From the cell containing the given text, extract its center point as (x, y) coordinate. 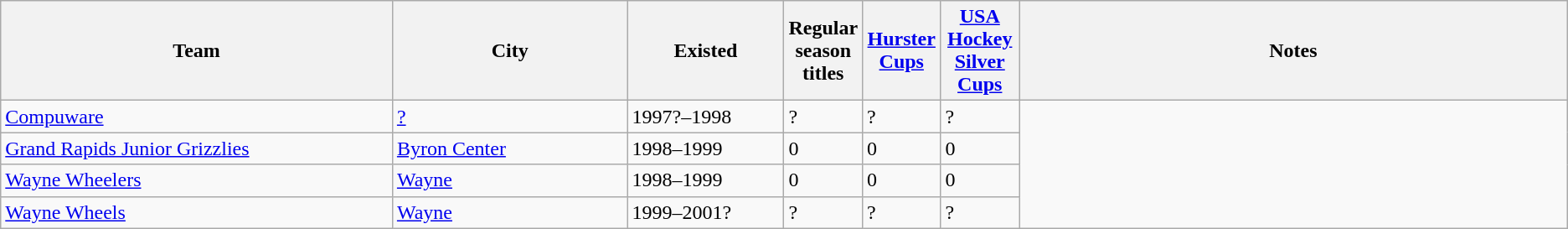
Wayne Wheelers (197, 180)
Regular season titles (823, 50)
Compuware (197, 117)
1997?–1998 (705, 117)
Hurster Cups (901, 50)
Team (197, 50)
Byron Center (509, 148)
Wayne Wheels (197, 212)
USA Hockey Silver Cups (980, 50)
1999–2001? (705, 212)
Grand Rapids Junior Grizzlies (197, 148)
City (509, 50)
Notes (1293, 50)
Existed (705, 50)
